Return (X, Y) of the center of cell containing provided text 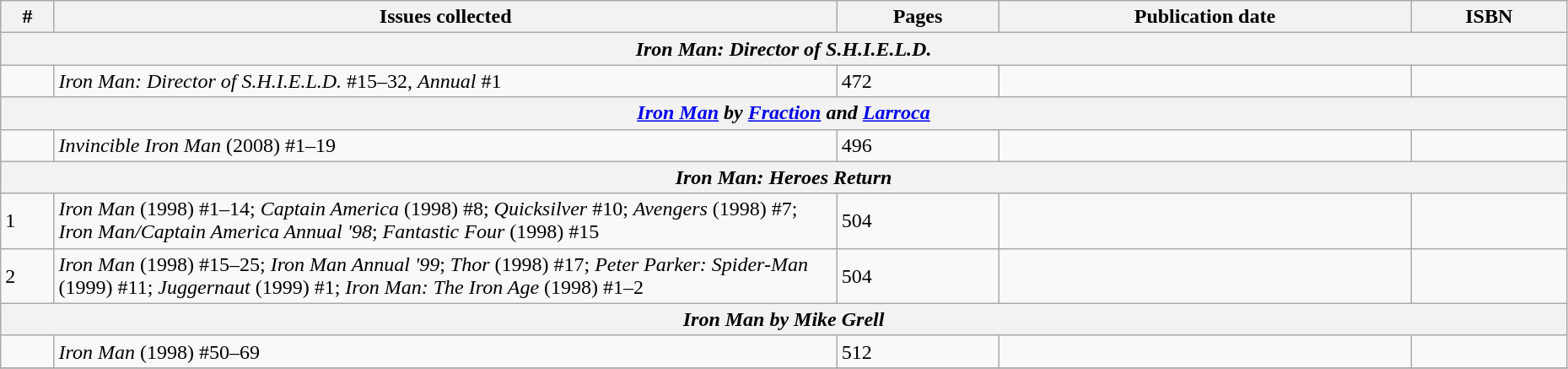
Invincible Iron Man (2008) #1–19 (445, 145)
Iron Man (1998) #50–69 (445, 351)
Iron Man: Heroes Return (784, 177)
512 (918, 351)
1 (27, 221)
ISBN (1489, 17)
Iron Man: Director of S.H.I.E.L.D. (784, 49)
Issues collected (445, 17)
Iron Man (1998) #1–14; Captain America (1998) #8; Quicksilver #10; Avengers (1998) #7; Iron Man/Captain America Annual '98; Fantastic Four (1998) #15 (445, 221)
Iron Man by Fraction and Larroca (784, 113)
Publication date (1205, 17)
Iron Man: Director of S.H.I.E.L.D. #15–32, Annual #1 (445, 81)
496 (918, 145)
# (27, 17)
2 (27, 275)
Pages (918, 17)
Iron Man by Mike Grell (784, 319)
472 (918, 81)
